Return the [x, y] coordinate for the center point of the cell that contains the specified text.  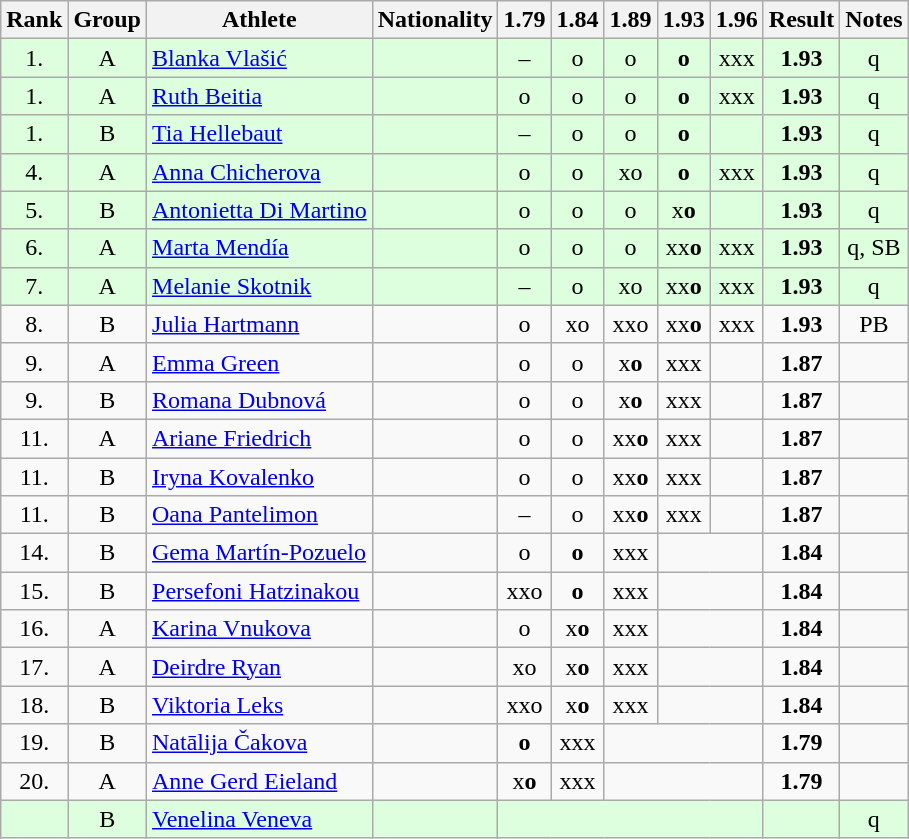
Anne Gerd Eieland [260, 781]
Athlete [260, 20]
20. [34, 781]
Marta Mendía [260, 248]
17. [34, 667]
Tia Hellebaut [260, 134]
Julia Hartmann [260, 324]
Ruth Beitia [260, 96]
16. [34, 629]
1.96 [736, 20]
Romana Dubnová [260, 400]
Natālija Čakova [260, 743]
Anna Chicherova [260, 172]
Rank [34, 20]
q, SB [874, 248]
Gema Martín-Pozuelo [260, 553]
Blanka Vlašić [260, 58]
6. [34, 248]
Melanie Skotnik [260, 286]
19. [34, 743]
Ariane Friedrich [260, 438]
Notes [874, 20]
4. [34, 172]
Group [108, 20]
Antonietta Di Martino [260, 210]
18. [34, 705]
Nationality [435, 20]
7. [34, 286]
Deirdre Ryan [260, 667]
Venelina Veneva [260, 819]
Iryna Kovalenko [260, 477]
Emma Green [260, 362]
8. [34, 324]
Result [801, 20]
Oana Pantelimon [260, 515]
PB [874, 324]
5. [34, 210]
Karina Vnukova [260, 629]
Viktoria Leks [260, 705]
Persefoni Hatzinakou [260, 591]
1.89 [630, 20]
14. [34, 553]
15. [34, 591]
